Output the [X, Y] coordinate of the center of the cell containing the given text.  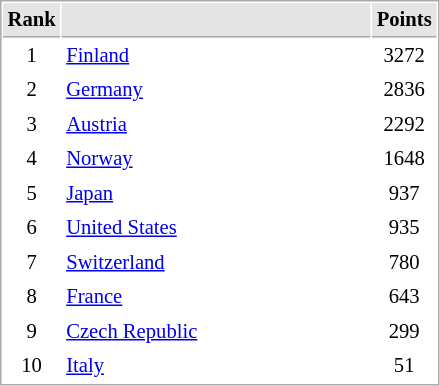
2292 [404, 124]
7 [32, 262]
Austria [216, 124]
Finland [216, 56]
4 [32, 158]
3272 [404, 56]
2836 [404, 90]
Rank [32, 20]
Norway [216, 158]
935 [404, 228]
5 [32, 194]
Czech Republic [216, 332]
Italy [216, 366]
6 [32, 228]
United States [216, 228]
Japan [216, 194]
51 [404, 366]
2 [32, 90]
Switzerland [216, 262]
10 [32, 366]
1 [32, 56]
1648 [404, 158]
780 [404, 262]
643 [404, 296]
299 [404, 332]
3 [32, 124]
Germany [216, 90]
937 [404, 194]
9 [32, 332]
8 [32, 296]
France [216, 296]
Points [404, 20]
